Capture the cell that displays the provided text and extract its [X, Y] central coordinate. 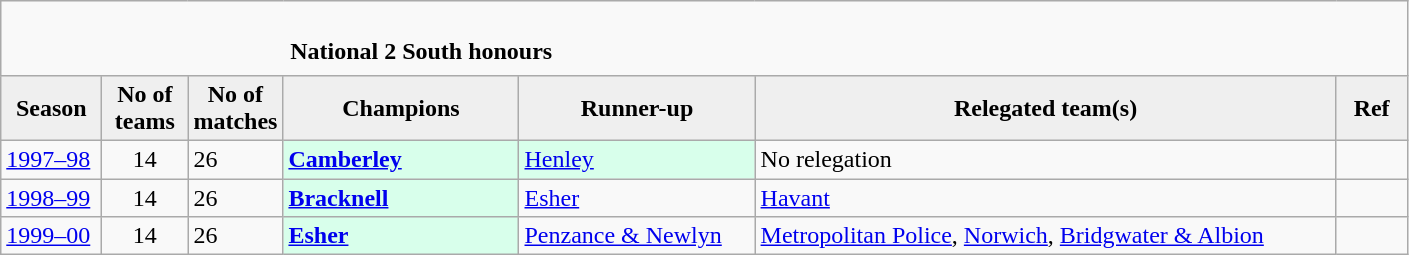
No relegation [1046, 159]
Havant [1046, 197]
Relegated team(s) [1046, 108]
Ref [1372, 108]
1997–98 [52, 159]
No of matches [236, 108]
Camberley [401, 159]
Henley [637, 159]
Bracknell [401, 197]
Runner-up [637, 108]
Metropolitan Police, Norwich, Bridgwater & Albion [1046, 236]
Season [52, 108]
Penzance & Newlyn [637, 236]
Champions [401, 108]
1998–99 [52, 197]
1999–00 [52, 236]
No of teams [145, 108]
